From the cell containing the given text, extract its center point as (X, Y) coordinate. 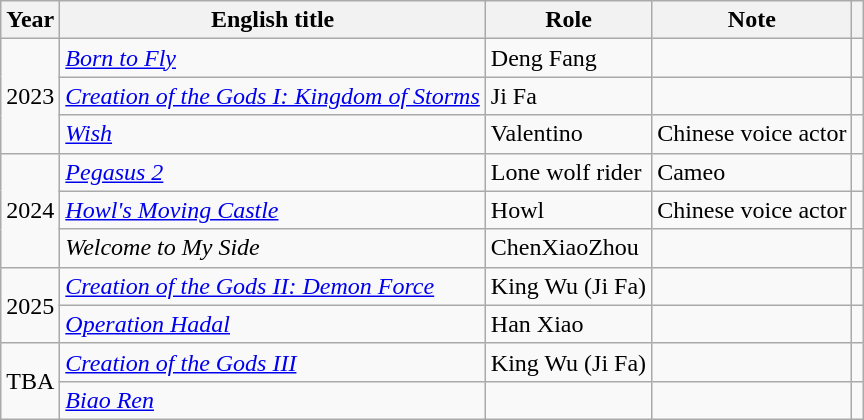
Howl's Moving Castle (273, 210)
Deng Fang (568, 58)
Operation Hadal (273, 324)
Creation of the Gods III (273, 362)
Creation of the Gods I: Kingdom of Storms (273, 96)
TBA (30, 381)
Wish (273, 134)
2023 (30, 96)
Welcome to My Side (273, 248)
Cameo (752, 172)
ChenXiaoZhou (568, 248)
Biao Ren (273, 400)
Valentino (568, 134)
Pegasus 2 (273, 172)
Ji Fa (568, 96)
Lone wolf rider (568, 172)
Role (568, 20)
Note (752, 20)
Year (30, 20)
Creation of the Gods II: Demon Force (273, 286)
2025 (30, 305)
Born to Fly (273, 58)
English title (273, 20)
2024 (30, 210)
Howl (568, 210)
Han Xiao (568, 324)
